Output the [x, y] coordinate of the center of the cell containing the given text.  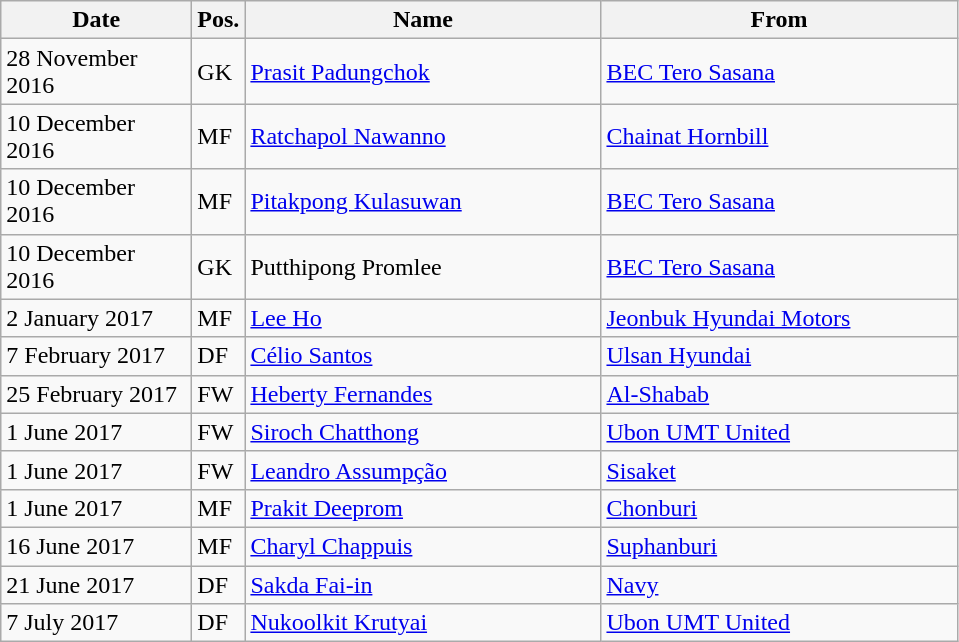
16 June 2017 [96, 546]
Name [423, 20]
7 February 2017 [96, 356]
Putthipong Promlee [423, 266]
2 January 2017 [96, 318]
Lee Ho [423, 318]
Heberty Fernandes [423, 394]
Nukoolkit Krutyai [423, 623]
Ulsan Hyundai [779, 356]
Al-Shabab [779, 394]
Célio Santos [423, 356]
21 June 2017 [96, 585]
Sisaket [779, 470]
28 November 2016 [96, 72]
Prasit Padungchok [423, 72]
Navy [779, 585]
Pos. [218, 20]
Siroch Chatthong [423, 432]
7 July 2017 [96, 623]
Jeonbuk Hyundai Motors [779, 318]
Chonburi [779, 508]
Leandro Assumpção [423, 470]
Prakit Deeprom [423, 508]
Date [96, 20]
Ratchapol Nawanno [423, 136]
From [779, 20]
25 February 2017 [96, 394]
Suphanburi [779, 546]
Chainat Hornbill [779, 136]
Pitakpong Kulasuwan [423, 202]
Sakda Fai-in [423, 585]
Charyl Chappuis [423, 546]
